Return [x, y] of the center of cell containing provided text 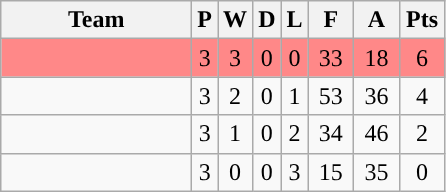
18 [377, 58]
W [236, 20]
F [331, 20]
6 [422, 58]
4 [422, 96]
35 [377, 172]
Pts [422, 20]
P [205, 20]
33 [331, 58]
A [377, 20]
15 [331, 172]
L [294, 20]
34 [331, 134]
46 [377, 134]
D [267, 20]
53 [331, 96]
36 [377, 96]
Team [96, 20]
